Determine the [X, Y] coordinate at the center of the cell enclosing the given text.  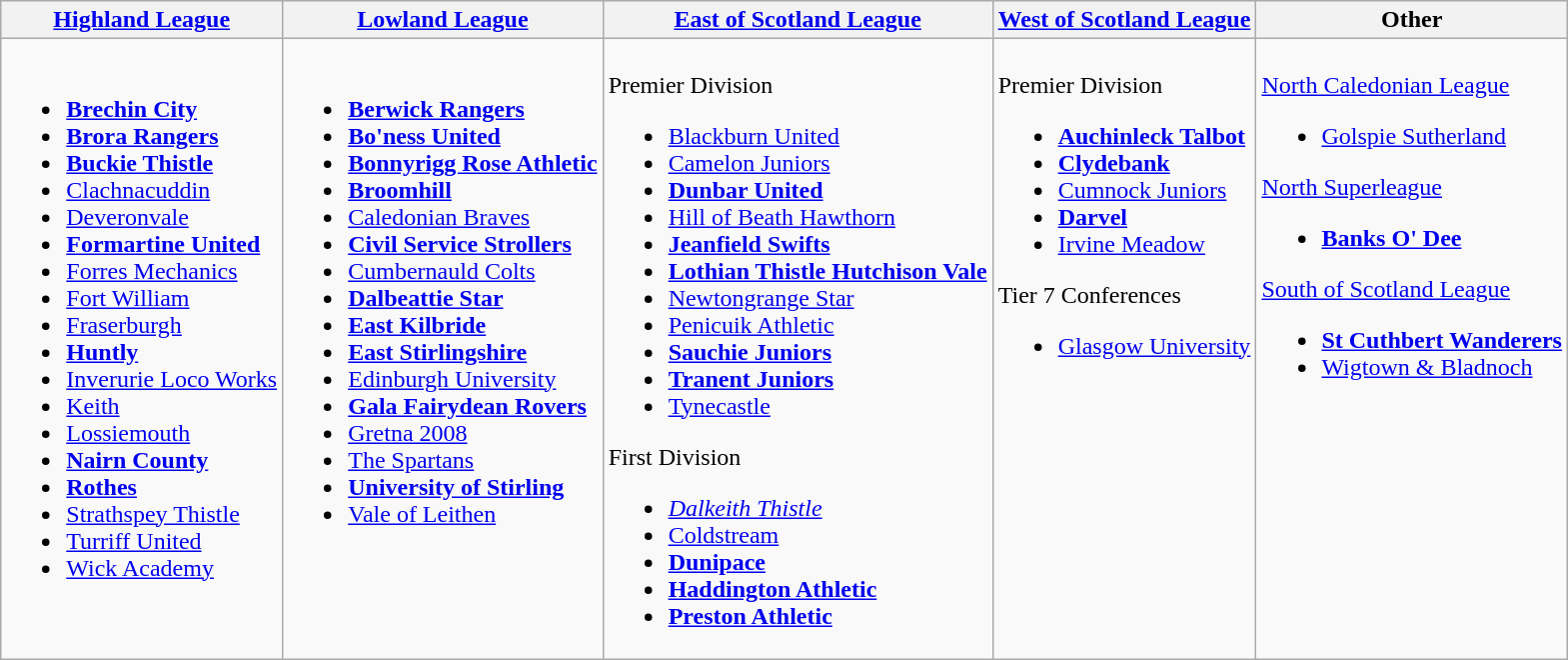
Lowland League [443, 20]
Other [1412, 20]
Premier DivisionAuchinleck TalbotClydebankCumnock JuniorsDarvelIrvine MeadowTier 7 ConferencesGlasgow University [1124, 349]
Highland League [142, 20]
West of Scotland League [1124, 20]
North Caledonian LeagueGolspie SutherlandNorth SuperleagueBanks O' DeeSouth of Scotland LeagueSt Cuthbert WanderersWigtown & Bladnoch [1412, 349]
East of Scotland League [797, 20]
